Detect which cell encompasses the target text, then output its [x, y] center coordinate. 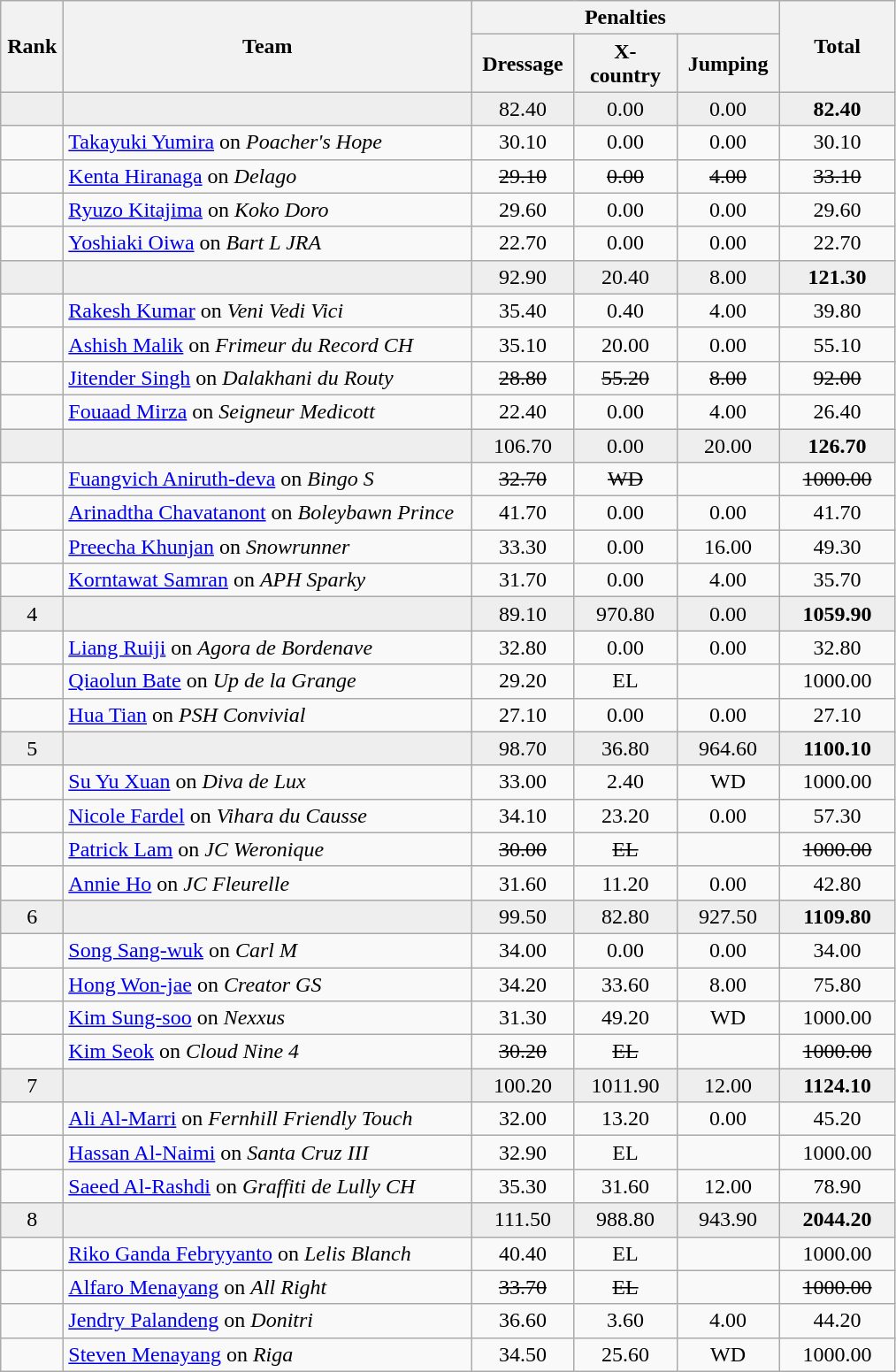
44.20 [837, 1321]
35.30 [523, 1186]
98.70 [523, 748]
Annie Ho on JC Fleurelle [267, 883]
55.10 [837, 344]
36.80 [625, 748]
82.80 [625, 916]
Jendry Palandeng on Donitri [267, 1321]
121.30 [837, 277]
35.70 [837, 580]
33.70 [523, 1287]
Total [837, 46]
Takayuki Yumira on Poacher's Hope [267, 142]
16.00 [728, 547]
6 [32, 916]
1059.90 [837, 614]
Jitender Singh on Dalakhani du Routy [267, 378]
Hong Won-jae on Creator GS [267, 985]
964.60 [728, 748]
11.20 [625, 883]
0.40 [625, 310]
Saeed Al-Rashdi on Graffiti de Lully CH [267, 1186]
100.20 [523, 1085]
30.00 [523, 849]
988.80 [625, 1220]
55.20 [625, 378]
Kenta Hiranaga on Delago [267, 176]
28.80 [523, 378]
Dressage [523, 64]
13.20 [625, 1119]
78.90 [837, 1186]
Ryuzo Kitajima on Koko Doro [267, 210]
29.20 [523, 681]
1100.10 [837, 748]
Nicole Fardel on Vihara du Causse [267, 816]
Kim Seok on Cloud Nine 4 [267, 1052]
32.90 [523, 1153]
20.40 [625, 277]
Qiaolun Bate on Up de la Grange [267, 681]
Preecha Khunjan on Snowrunner [267, 547]
39.80 [837, 310]
29.10 [523, 176]
36.60 [523, 1321]
99.50 [523, 916]
970.80 [625, 614]
34.50 [523, 1354]
89.10 [523, 614]
Fouaad Mirza on Seigneur Medicott [267, 411]
33.00 [523, 782]
35.10 [523, 344]
45.20 [837, 1119]
X-country [625, 64]
Penalties [625, 18]
92.00 [837, 378]
Arinadtha Chavatanont on Boleybawn Prince [267, 513]
Fuangvich Aniruth-deva on Bingo S [267, 479]
32.70 [523, 479]
Alfaro Menayang on All Right [267, 1287]
2.40 [625, 782]
22.40 [523, 411]
31.70 [523, 580]
1109.80 [837, 916]
33.10 [837, 176]
943.90 [728, 1220]
Steven Menayang on Riga [267, 1354]
34.10 [523, 816]
34.20 [523, 985]
Hua Tian on PSH Convivial [267, 715]
75.80 [837, 985]
32.00 [523, 1119]
57.30 [837, 816]
106.70 [523, 445]
126.70 [837, 445]
49.20 [625, 1018]
Rakesh Kumar on Veni Vedi Vici [267, 310]
Jumping [728, 64]
Kim Sung-soo on Nexxus [267, 1018]
35.40 [523, 310]
31.30 [523, 1018]
92.90 [523, 277]
42.80 [837, 883]
4 [32, 614]
Song Sang-wuk on Carl M [267, 950]
Hassan Al-Naimi on Santa Cruz III [267, 1153]
Team [267, 46]
Patrick Lam on JC Weronique [267, 849]
927.50 [728, 916]
30.20 [523, 1052]
Korntawat Samran on APH Sparky [267, 580]
3.60 [625, 1321]
33.30 [523, 547]
23.20 [625, 816]
111.50 [523, 1220]
Rank [32, 46]
7 [32, 1085]
Ali Al-Marri on Fernhill Friendly Touch [267, 1119]
5 [32, 748]
Liang Ruiji on Agora de Bordenave [267, 648]
Riko Ganda Febryyanto on Lelis Blanch [267, 1253]
Su Yu Xuan on Diva de Lux [267, 782]
8 [32, 1220]
25.60 [625, 1354]
Yoshiaki Oiwa on Bart L JRA [267, 243]
2044.20 [837, 1220]
40.40 [523, 1253]
33.60 [625, 985]
1124.10 [837, 1085]
26.40 [837, 411]
Ashish Malik on Frimeur du Record CH [267, 344]
49.30 [837, 547]
1011.90 [625, 1085]
